Determine the (x, y) coordinate at the center of the cell enclosing the given text.  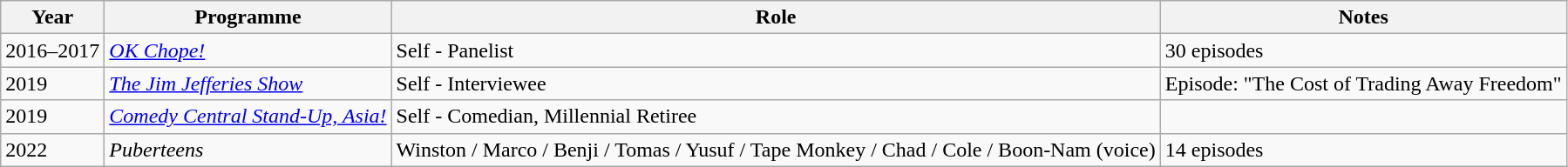
Role (776, 17)
Self - Panelist (776, 50)
Winston / Marco / Benji / Tomas / Yusuf / Tape Monkey / Chad / Cole / Boon-Nam (voice) (776, 150)
Puberteens (248, 150)
The Jim Jefferies Show (248, 83)
Self - Interviewee (776, 83)
30 episodes (1363, 50)
2022 (52, 150)
OK Chope! (248, 50)
Notes (1363, 17)
Year (52, 17)
2016–2017 (52, 50)
Comedy Central Stand-Up, Asia! (248, 117)
14 episodes (1363, 150)
Self - Comedian, Millennial Retiree (776, 117)
Programme (248, 17)
Episode: "The Cost of Trading Away Freedom" (1363, 83)
